Output the [x, y] coordinate of the center of the cell containing the given text.  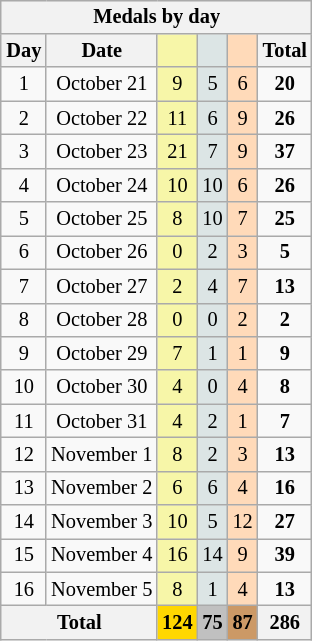
21 [177, 152]
October 25 [102, 219]
November 3 [102, 522]
124 [177, 623]
87 [243, 623]
October 26 [102, 253]
October 23 [102, 152]
October 29 [102, 354]
October 27 [102, 286]
October 30 [102, 387]
75 [213, 623]
Medals by day [156, 17]
39 [285, 556]
15 [24, 556]
October 28 [102, 320]
October 21 [102, 84]
25 [285, 219]
27 [285, 522]
November 4 [102, 556]
November 5 [102, 589]
Day [24, 51]
November 2 [102, 488]
October 31 [102, 421]
286 [285, 623]
Date [102, 51]
20 [285, 84]
October 22 [102, 118]
37 [285, 152]
November 1 [102, 455]
October 24 [102, 185]
